Locate the cell with the specified text and output its (x, y) center coordinate. 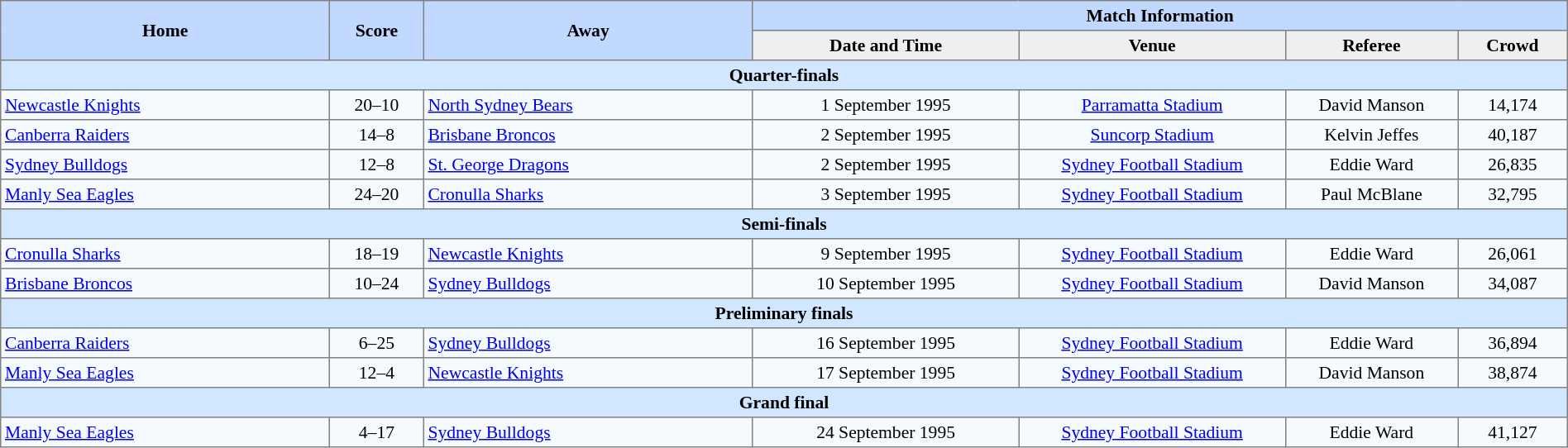
26,835 (1513, 164)
Parramatta Stadium (1152, 105)
36,894 (1513, 343)
Match Information (1159, 16)
20–10 (377, 105)
Score (377, 31)
Away (588, 31)
1 September 1995 (886, 105)
24–20 (377, 194)
Grand final (784, 403)
41,127 (1513, 432)
Referee (1371, 45)
26,061 (1513, 254)
32,795 (1513, 194)
6–25 (377, 343)
34,087 (1513, 284)
4–17 (377, 432)
10 September 1995 (886, 284)
18–19 (377, 254)
Crowd (1513, 45)
Preliminary finals (784, 313)
Home (165, 31)
24 September 1995 (886, 432)
Kelvin Jeffes (1371, 135)
10–24 (377, 284)
14–8 (377, 135)
40,187 (1513, 135)
North Sydney Bears (588, 105)
Venue (1152, 45)
Suncorp Stadium (1152, 135)
Quarter-finals (784, 75)
12–8 (377, 164)
Paul McBlane (1371, 194)
9 September 1995 (886, 254)
17 September 1995 (886, 373)
3 September 1995 (886, 194)
Date and Time (886, 45)
St. George Dragons (588, 164)
12–4 (377, 373)
Semi-finals (784, 224)
14,174 (1513, 105)
16 September 1995 (886, 343)
38,874 (1513, 373)
